Return [X, Y] of the center of cell containing provided text 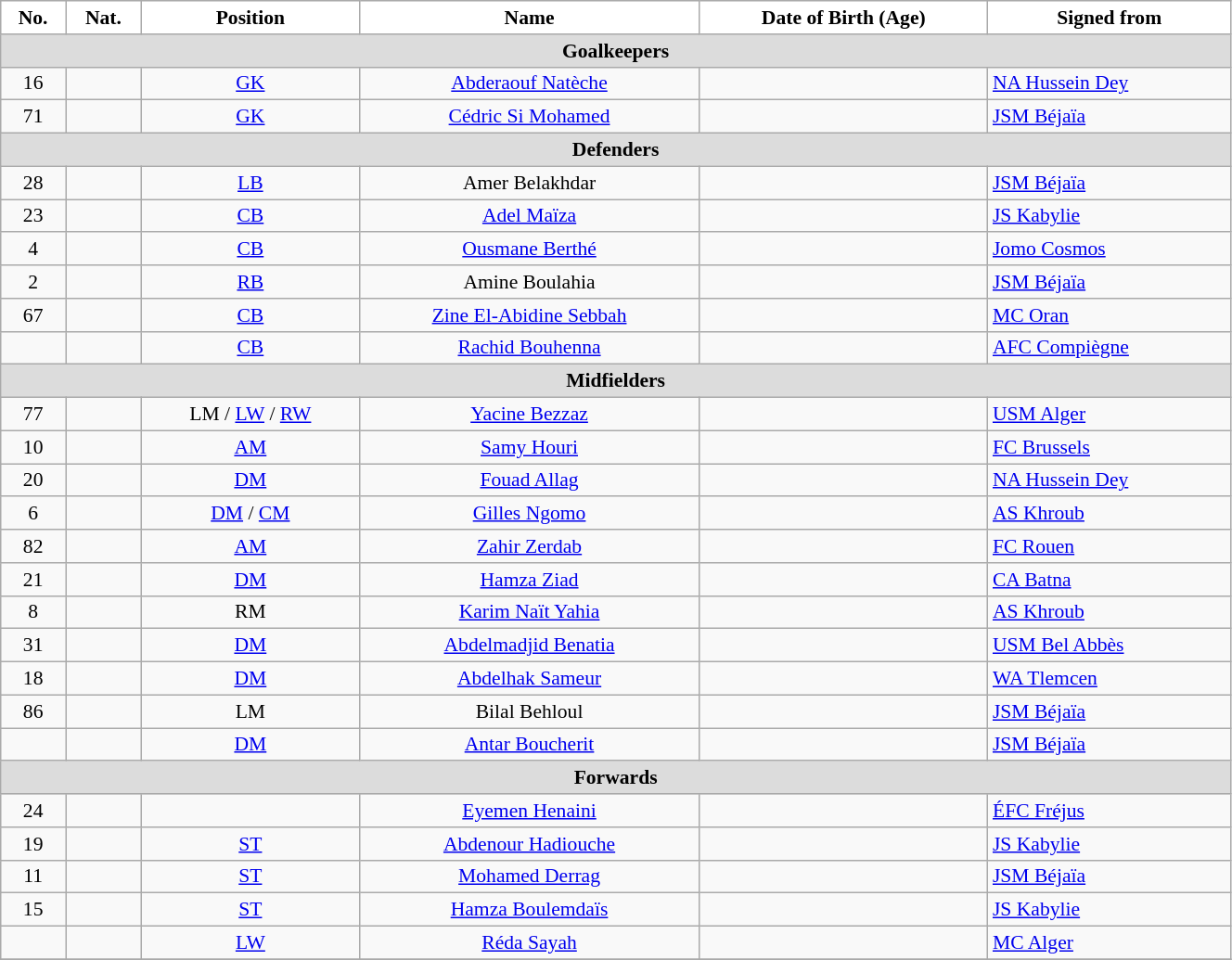
86 [33, 711]
Forwards [616, 778]
Ousmane Berthé [529, 250]
15 [33, 910]
LM [250, 711]
DM / CM [250, 514]
Hamza Boulemdaïs [529, 910]
Gilles Ngomo [529, 514]
Defenders [616, 150]
Date of Birth (Age) [844, 18]
LW [250, 943]
28 [33, 183]
Abdelmadjid Benatia [529, 646]
LM / LW / RW [250, 415]
Antar Boucherit [529, 745]
31 [33, 646]
Eyemen Henaini [529, 811]
USM Bel Abbès [1110, 646]
67 [33, 315]
Yacine Bezzaz [529, 415]
Name [529, 18]
71 [33, 117]
No. [33, 18]
Cédric Si Mohamed [529, 117]
LB [250, 183]
8 [33, 612]
FC Brussels [1110, 447]
18 [33, 679]
Midfielders [616, 381]
77 [33, 415]
USM Alger [1110, 415]
Bilal Behloul [529, 711]
FC Rouen [1110, 546]
21 [33, 580]
2 [33, 282]
Amer Belakhdar [529, 183]
Position [250, 18]
Signed from [1110, 18]
Zine El-Abidine Sebbah [529, 315]
ÉFC Fréjus [1110, 811]
Samy Houri [529, 447]
20 [33, 480]
Abdelhak Sameur [529, 679]
MC Oran [1110, 315]
10 [33, 447]
82 [33, 546]
24 [33, 811]
MC Alger [1110, 943]
4 [33, 250]
CA Batna [1110, 580]
19 [33, 844]
Abdenour Hadiouche [529, 844]
11 [33, 877]
Jomo Cosmos [1110, 250]
Fouad Allag [529, 480]
RM [250, 612]
WA Tlemcen [1110, 679]
23 [33, 216]
Rachid Bouhenna [529, 348]
Karim Naït Yahia [529, 612]
Réda Sayah [529, 943]
16 [33, 83]
Nat. [104, 18]
Abderaouf Natèche [529, 83]
Hamza Ziad [529, 580]
Amine Boulahia [529, 282]
Mohamed Derrag [529, 877]
Zahir Zerdab [529, 546]
Goalkeepers [616, 51]
RB [250, 282]
Adel Maïza [529, 216]
6 [33, 514]
AFC Compiègne [1110, 348]
